Detect which cell encompasses the target text, then output its (x, y) center coordinate. 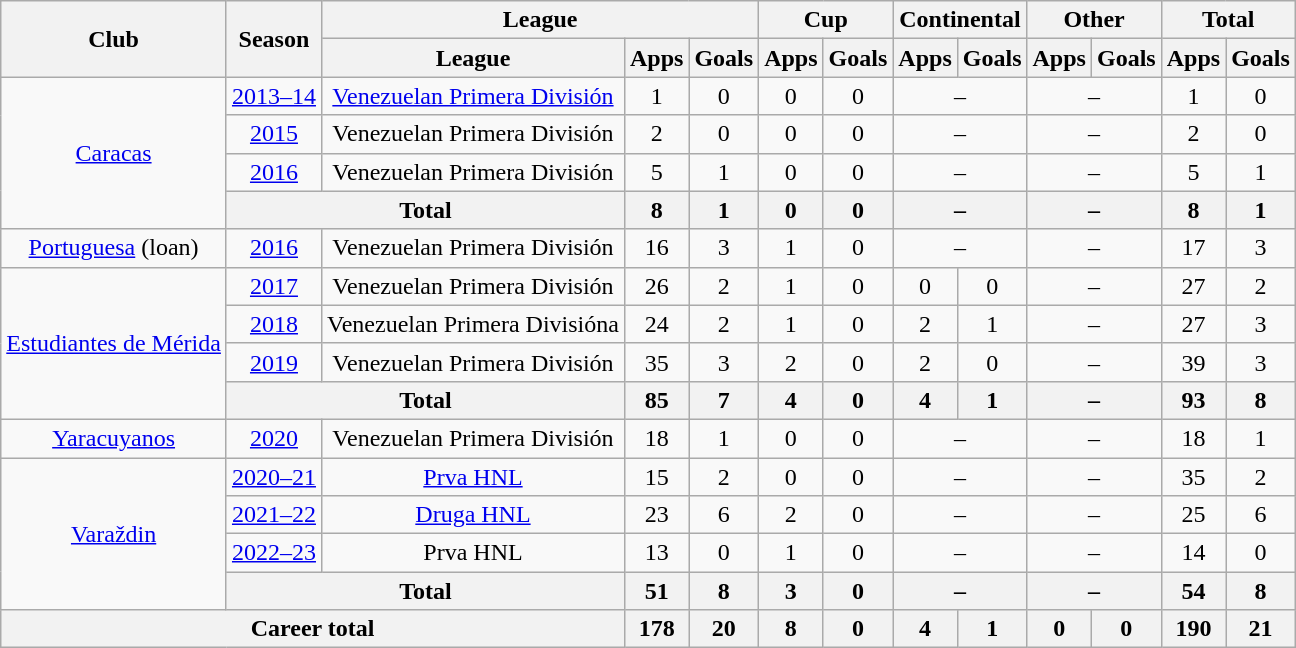
54 (1193, 591)
17 (1193, 248)
Club (114, 39)
190 (1193, 629)
2020–21 (274, 477)
93 (1193, 400)
Other (1094, 20)
2021–22 (274, 515)
Druga HNL (472, 515)
13 (656, 553)
24 (656, 324)
Venezuelan Primera Divisióna (472, 324)
2015 (274, 134)
Continental (960, 20)
Season (274, 39)
2013–14 (274, 96)
Estudiantes de Mérida (114, 343)
Caracas (114, 153)
Cup (826, 20)
Varaždin (114, 534)
2017 (274, 286)
20 (724, 629)
178 (656, 629)
Career total (313, 629)
25 (1193, 515)
Portuguesa (loan) (114, 248)
21 (1261, 629)
Yaracuyanos (114, 438)
2020 (274, 438)
7 (724, 400)
85 (656, 400)
2022–23 (274, 553)
26 (656, 286)
14 (1193, 553)
15 (656, 477)
16 (656, 248)
2018 (274, 324)
51 (656, 591)
23 (656, 515)
39 (1193, 362)
2019 (274, 362)
